For the text-containing cell, return its midpoint in (X, Y) coordinate format. 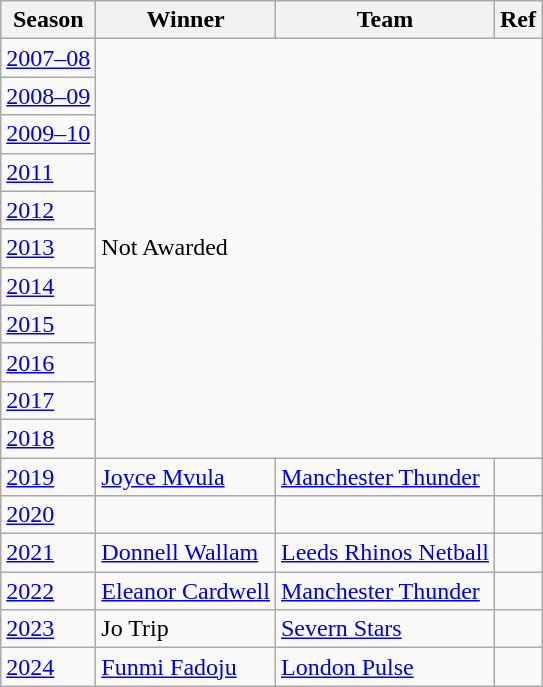
Team (384, 20)
2007–08 (48, 58)
2018 (48, 438)
Ref (518, 20)
Winner (186, 20)
2021 (48, 553)
Season (48, 20)
2014 (48, 286)
Leeds Rhinos Netball (384, 553)
2017 (48, 400)
Jo Trip (186, 629)
2015 (48, 324)
2020 (48, 515)
2011 (48, 172)
2023 (48, 629)
Eleanor Cardwell (186, 591)
2019 (48, 477)
Funmi Fadoju (186, 667)
2016 (48, 362)
2013 (48, 248)
2012 (48, 210)
Joyce Mvula (186, 477)
Not Awarded (319, 248)
London Pulse (384, 667)
2022 (48, 591)
2024 (48, 667)
Donnell Wallam (186, 553)
2009–10 (48, 134)
Severn Stars (384, 629)
2008–09 (48, 96)
